Pinpoint the cell where the given text exists, returning its [x, y] midpoint coordinate. 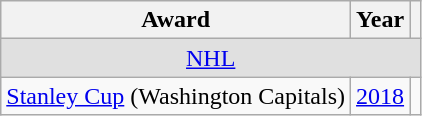
2018 [380, 96]
Year [380, 20]
Award [176, 20]
Stanley Cup (Washington Capitals) [176, 96]
NHL [211, 58]
